Capture the cell that displays the provided text and extract its [X, Y] central coordinate. 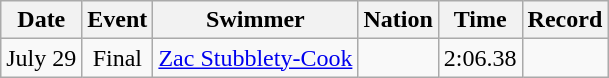
Event [118, 20]
Nation [398, 20]
Time [480, 20]
Final [118, 58]
Record [565, 20]
Swimmer [256, 20]
Date [42, 20]
2:06.38 [480, 58]
Zac Stubblety-Cook [256, 58]
July 29 [42, 58]
